Capture the cell that displays the provided text and extract its (x, y) central coordinate. 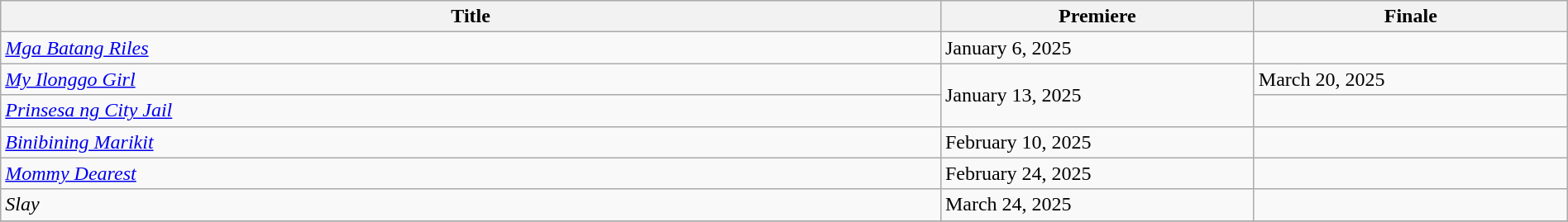
Mommy Dearest (471, 173)
January 6, 2025 (1097, 48)
Mga Batang Riles (471, 48)
Binibining Marikit (471, 142)
Premiere (1097, 17)
My Ilonggo Girl (471, 79)
January 13, 2025 (1097, 95)
February 24, 2025 (1097, 173)
Slay (471, 205)
Finale (1411, 17)
Title (471, 17)
February 10, 2025 (1097, 142)
March 24, 2025 (1097, 205)
Prinsesa ng City Jail (471, 111)
March 20, 2025 (1411, 79)
